Identify which cell holds the provided text, then report its (x, y) central coordinate. 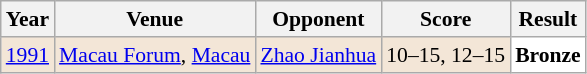
Year (28, 19)
Zhao Jianhua (318, 55)
Macau Forum, Macau (154, 55)
Venue (154, 19)
Score (446, 19)
Opponent (318, 19)
10–15, 12–15 (446, 55)
1991 (28, 55)
Bronze (548, 55)
Result (548, 19)
